Scan for the cell matching the given text and deliver its (X, Y) coordinate at center. 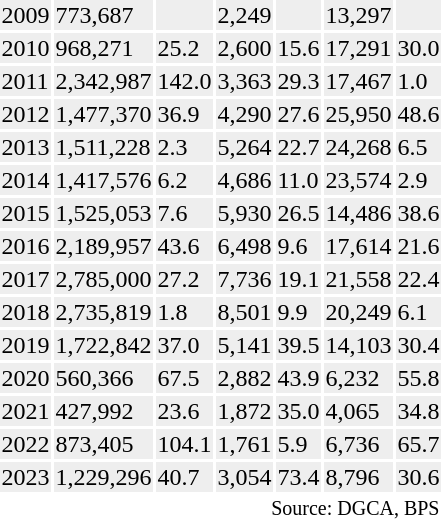
43.9 (298, 378)
11.0 (298, 180)
21.6 (418, 246)
35.0 (298, 411)
2010 (26, 48)
873,405 (104, 444)
6.1 (418, 312)
65.7 (418, 444)
19.1 (298, 279)
30.6 (418, 477)
30.0 (418, 48)
14,486 (358, 213)
6.5 (418, 147)
1,722,842 (104, 345)
4,065 (358, 411)
142.0 (184, 81)
2020 (26, 378)
21,558 (358, 279)
34.8 (418, 411)
25,950 (358, 114)
43.6 (184, 246)
4,290 (244, 114)
427,992 (104, 411)
2,882 (244, 378)
9.6 (298, 246)
2.3 (184, 147)
37.0 (184, 345)
5,141 (244, 345)
20,249 (358, 312)
39.5 (298, 345)
2,600 (244, 48)
48.6 (418, 114)
2,342,987 (104, 81)
7.6 (184, 213)
15.6 (298, 48)
27.6 (298, 114)
17,614 (358, 246)
22.4 (418, 279)
560,366 (104, 378)
4,686 (244, 180)
773,687 (104, 15)
2017 (26, 279)
17,467 (358, 81)
27.2 (184, 279)
25.2 (184, 48)
2021 (26, 411)
2,785,000 (104, 279)
2015 (26, 213)
73.4 (298, 477)
40.7 (184, 477)
23,574 (358, 180)
13,297 (358, 15)
29.3 (298, 81)
5,264 (244, 147)
7,736 (244, 279)
2014 (26, 180)
2016 (26, 246)
2012 (26, 114)
1.8 (184, 312)
2018 (26, 312)
8,796 (358, 477)
24,268 (358, 147)
30.4 (418, 345)
6,736 (358, 444)
1,229,296 (104, 477)
67.5 (184, 378)
1,417,576 (104, 180)
3,363 (244, 81)
2,249 (244, 15)
1.0 (418, 81)
2019 (26, 345)
5,930 (244, 213)
2009 (26, 15)
2,735,819 (104, 312)
5.9 (298, 444)
22.7 (298, 147)
38.6 (418, 213)
1,511,228 (104, 147)
2023 (26, 477)
26.5 (298, 213)
2013 (26, 147)
1,872 (244, 411)
2022 (26, 444)
1,525,053 (104, 213)
14,103 (358, 345)
2.9 (418, 180)
6,498 (244, 246)
17,291 (358, 48)
6,232 (358, 378)
1,761 (244, 444)
36.9 (184, 114)
3,054 (244, 477)
2011 (26, 81)
1,477,370 (104, 114)
968,271 (104, 48)
2,189,957 (104, 246)
104.1 (184, 444)
23.6 (184, 411)
9.9 (298, 312)
6.2 (184, 180)
55.8 (418, 378)
8,501 (244, 312)
